Provide the (x, y) coordinate of the cell's center where the given text is located.  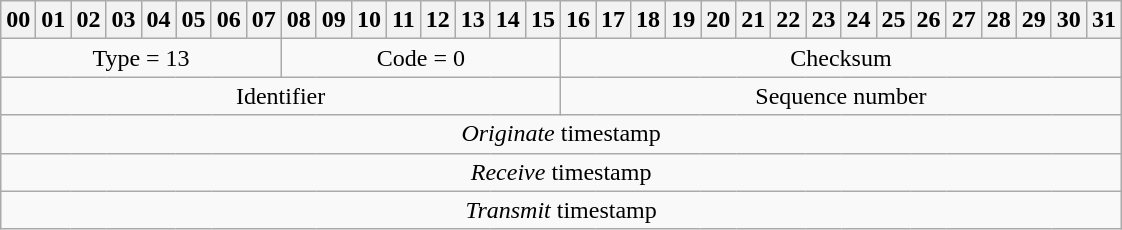
Sequence number (840, 96)
07 (264, 20)
16 (578, 20)
06 (228, 20)
25 (894, 20)
17 (614, 20)
13 (472, 20)
21 (754, 20)
31 (1104, 20)
Originate timestamp (562, 134)
10 (368, 20)
Code = 0 (420, 58)
15 (542, 20)
Identifier (281, 96)
Type = 13 (141, 58)
12 (438, 20)
08 (298, 20)
Receive timestamp (562, 172)
03 (124, 20)
05 (194, 20)
26 (928, 20)
04 (158, 20)
00 (18, 20)
24 (858, 20)
23 (824, 20)
20 (718, 20)
11 (403, 20)
19 (684, 20)
09 (334, 20)
Transmit timestamp (562, 210)
01 (54, 20)
29 (1034, 20)
30 (1068, 20)
14 (508, 20)
22 (788, 20)
28 (998, 20)
18 (648, 20)
02 (88, 20)
Checksum (840, 58)
27 (964, 20)
